Locate the cell with the specified text and output its (x, y) center coordinate. 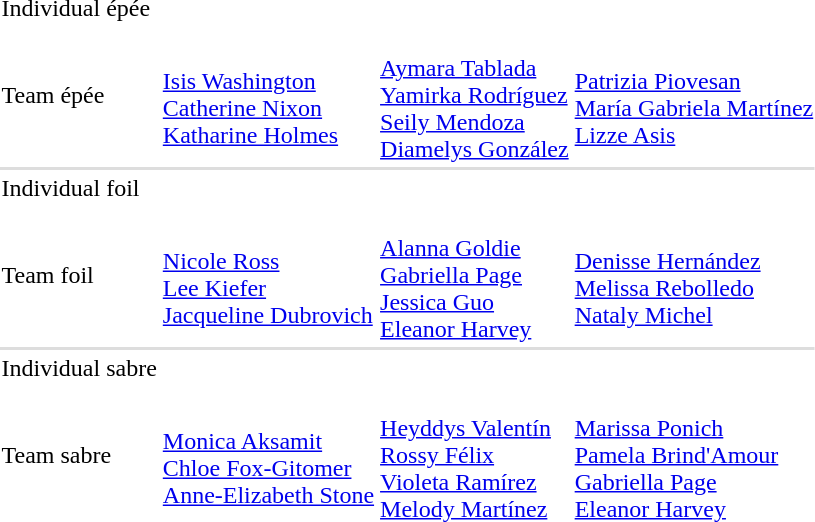
Individual sabre (79, 368)
Nicole RossLee KieferJacqueline Dubrovich (268, 275)
Denisse HernándezMelissa RebolledoNataly Michel (694, 275)
Team foil (79, 275)
Individual foil (79, 188)
Team épée (79, 95)
Alanna GoldieGabriella PageJessica GuoEleanor Harvey (475, 275)
Isis WashingtonCatherine NixonKatharine Holmes (268, 95)
Aymara TabladaYamirka RodríguezSeily MendozaDiamelys González (475, 95)
Patrizia PiovesanMaría Gabriela MartínezLizze Asis (694, 95)
